Return the [X, Y] coordinate for the center point of the cell that contains the specified text.  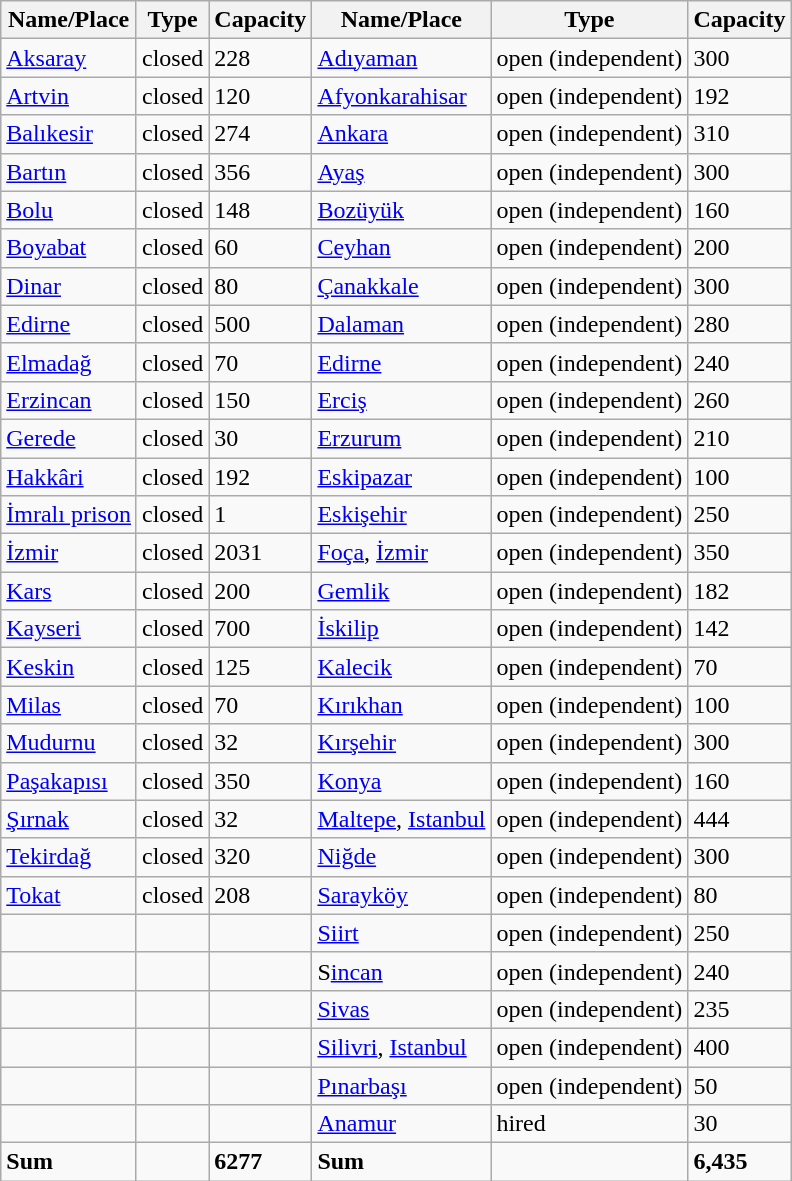
Sarayköy [402, 895]
148 [260, 210]
Kalecik [402, 667]
Bolu [69, 210]
Boyabat [69, 248]
182 [740, 591]
500 [260, 324]
Afyonkarahisar [402, 96]
Çanakkale [402, 286]
Kırıkhan [402, 705]
208 [260, 895]
hired [590, 1124]
228 [260, 58]
Maltepe, Istanbul [402, 819]
310 [740, 134]
Adıyaman [402, 58]
444 [740, 819]
Kars [69, 591]
120 [260, 96]
Konya [402, 781]
Dinar [69, 286]
Aksaray [69, 58]
Bozüyük [402, 210]
Tokat [69, 895]
Ankara [402, 134]
Foça, İzmir [402, 553]
Eskişehir [402, 515]
6,435 [740, 1162]
Kayseri [69, 629]
Erzincan [69, 400]
Gerede [69, 438]
125 [260, 667]
2031 [260, 553]
Balıkesir [69, 134]
Tekirdağ [69, 857]
Anamur [402, 1124]
Eskipazar [402, 477]
Sincan [402, 971]
210 [740, 438]
Kırşehir [402, 743]
Bartın [69, 172]
274 [260, 134]
Ayaş [402, 172]
Siirt [402, 933]
700 [260, 629]
Sivas [402, 1009]
400 [740, 1047]
Gemlik [402, 591]
Şırnak [69, 819]
Keskin [69, 667]
320 [260, 857]
Mudurnu [69, 743]
Silivri, Istanbul [402, 1047]
60 [260, 248]
Milas [69, 705]
Erciş [402, 400]
Paşakapısı [69, 781]
6277 [260, 1162]
1 [260, 515]
Erzurum [402, 438]
Dalaman [402, 324]
260 [740, 400]
Pınarbaşı [402, 1085]
Ceyhan [402, 248]
150 [260, 400]
235 [740, 1009]
Elmadağ [69, 362]
356 [260, 172]
50 [740, 1085]
İskilip [402, 629]
İzmir [69, 553]
Niğde [402, 857]
280 [740, 324]
İmralı prison [69, 515]
Artvin [69, 96]
142 [740, 629]
Hakkâri [69, 477]
